For the text-containing cell, return its midpoint in [X, Y] coordinate format. 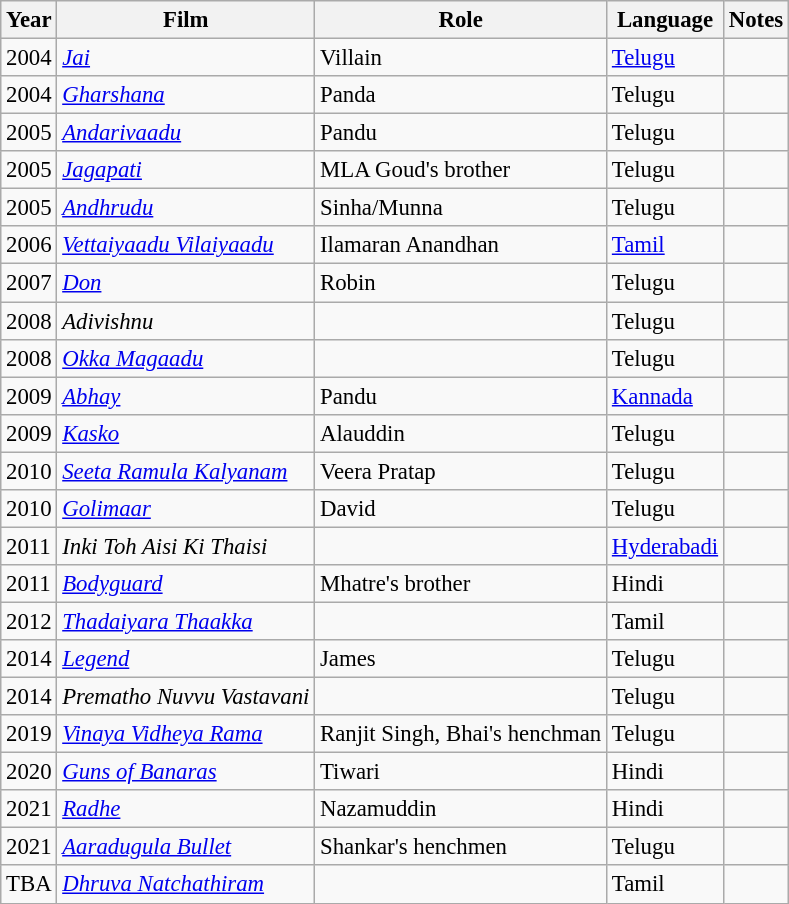
Kannada [666, 396]
Jai [186, 58]
Andarivaadu [186, 133]
Vettaiyaadu Vilaiyaadu [186, 245]
Tiwari [461, 772]
Legend [186, 659]
Veera Pratap [461, 471]
Shankar's henchmen [461, 847]
Ranjit Singh, Bhai's henchman [461, 734]
Villain [461, 58]
Thadaiyara Thaakka [186, 621]
MLA Goud's brother [461, 170]
Hyderabadi [666, 546]
Kasko [186, 433]
James [461, 659]
Don [186, 283]
2007 [29, 283]
Nazamuddin [461, 809]
Guns of Banaras [186, 772]
2006 [29, 245]
Film [186, 20]
Abhay [186, 396]
Sinha/Munna [461, 208]
2019 [29, 734]
Seeta Ramula Kalyanam [186, 471]
Notes [756, 20]
Year [29, 20]
Prematho Nuvvu Vastavani [186, 697]
Panda [461, 95]
Radhe [186, 809]
Vinaya Vidheya Rama [186, 734]
Alauddin [461, 433]
Aaradugula Bullet [186, 847]
Gharshana [186, 95]
Bodyguard [186, 584]
Mhatre's brother [461, 584]
David [461, 509]
TBA [29, 885]
2012 [29, 621]
2020 [29, 772]
Robin [461, 283]
Inki Toh Aisi Ki Thaisi [186, 546]
Role [461, 20]
Golimaar [186, 509]
Language [666, 20]
Ilamaran Anandhan [461, 245]
Okka Magaadu [186, 358]
Jagapati [186, 170]
Adivishnu [186, 321]
Andhrudu [186, 208]
Dhruva Natchathiram [186, 885]
